Return the [x, y] coordinate for the center point of the cell that contains the specified text.  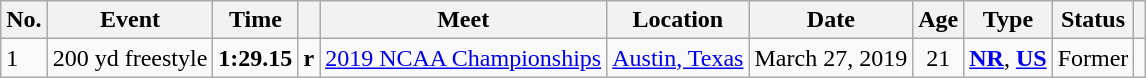
1 [24, 58]
Meet [464, 20]
Location [678, 20]
Status [1093, 20]
Event [130, 20]
No. [24, 20]
Former [1093, 58]
Age [938, 20]
Date [831, 20]
Time [256, 20]
Type [1008, 20]
2019 NCAA Championships [464, 58]
21 [938, 58]
r [309, 58]
NR, US [1008, 58]
1:29.15 [256, 58]
200 yd freestyle [130, 58]
Austin, Texas [678, 58]
March 27, 2019 [831, 58]
